Return (X, Y) of the center of cell containing provided text 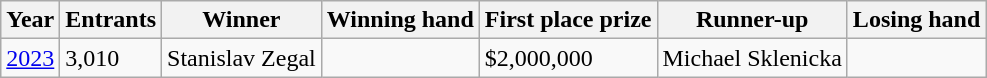
Michael Sklenicka (752, 58)
3,010 (111, 58)
Losing hand (916, 20)
Year (30, 20)
$2,000,000 (568, 58)
2023 (30, 58)
Runner-up (752, 20)
Winner (242, 20)
Stanislav Zegal (242, 58)
Winning hand (400, 20)
Entrants (111, 20)
First place prize (568, 20)
